Detect which cell encompasses the target text, then output its (x, y) center coordinate. 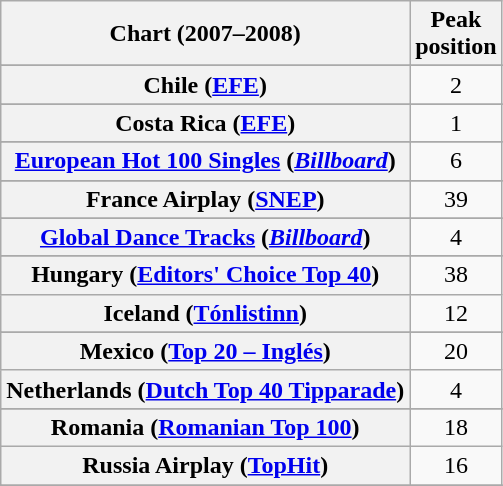
16 (456, 465)
Romania (Romanian Top 100) (206, 427)
Peakposition (456, 34)
Netherlands (Dutch Top 40 Tipparade) (206, 389)
Hungary (Editors' Choice Top 40) (206, 275)
European Hot 100 Singles (Billboard) (206, 161)
Mexico (Top 20 – Inglés) (206, 351)
Global Dance Tracks (Billboard) (206, 237)
18 (456, 427)
20 (456, 351)
6 (456, 161)
France Airplay (SNEP) (206, 199)
Russia Airplay (TopHit) (206, 465)
Chile (EFE) (206, 85)
38 (456, 275)
Iceland (Tónlistinn) (206, 313)
Costa Rica (EFE) (206, 123)
1 (456, 123)
39 (456, 199)
2 (456, 85)
Chart (2007–2008) (206, 34)
12 (456, 313)
